Identify which cell holds the provided text, then report its [x, y] central coordinate. 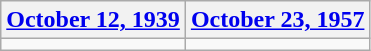
October 12, 1939 [94, 20]
October 23, 1957 [278, 20]
